Capture the cell that displays the provided text and extract its (x, y) central coordinate. 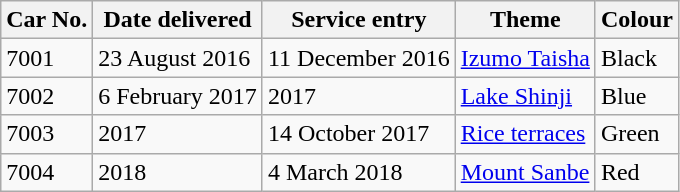
Theme (525, 20)
Blue (636, 96)
Service entry (358, 20)
Black (636, 58)
Mount Sanbe (525, 172)
2018 (178, 172)
7002 (47, 96)
4 March 2018 (358, 172)
Colour (636, 20)
Lake Shinji (525, 96)
7003 (47, 134)
7004 (47, 172)
Izumo Taisha (525, 58)
Car No. (47, 20)
7001 (47, 58)
Green (636, 134)
23 August 2016 (178, 58)
Red (636, 172)
14 October 2017 (358, 134)
6 February 2017 (178, 96)
11 December 2016 (358, 58)
Rice terraces (525, 134)
Date delivered (178, 20)
